Search for the cell housing the specified text and yield its [x, y] center coordinate. 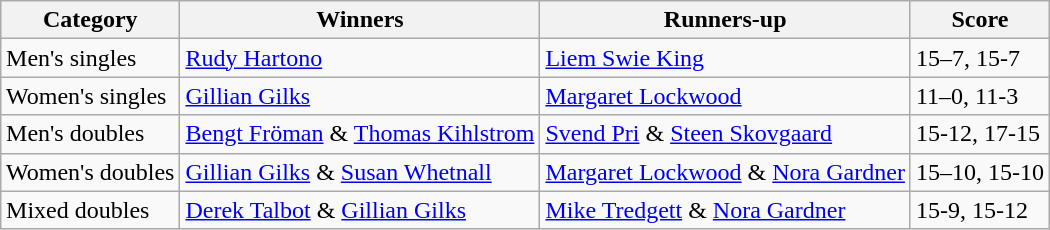
Score [980, 20]
Women's doubles [90, 172]
Mixed doubles [90, 210]
Margaret Lockwood [726, 96]
Runners-up [726, 20]
Margaret Lockwood & Nora Gardner [726, 172]
Men's singles [90, 58]
Gillian Gilks [360, 96]
Men's doubles [90, 134]
Women's singles [90, 96]
Mike Tredgett & Nora Gardner [726, 210]
11–0, 11-3 [980, 96]
Bengt Fröman & Thomas Kihlstrom [360, 134]
Gillian Gilks & Susan Whetnall [360, 172]
Winners [360, 20]
15–7, 15-7 [980, 58]
15–10, 15-10 [980, 172]
15-12, 17-15 [980, 134]
Derek Talbot & Gillian Gilks [360, 210]
Svend Pri & Steen Skovgaard [726, 134]
15-9, 15-12 [980, 210]
Liem Swie King [726, 58]
Category [90, 20]
Rudy Hartono [360, 58]
